Capture the cell that displays the provided text and extract its (X, Y) central coordinate. 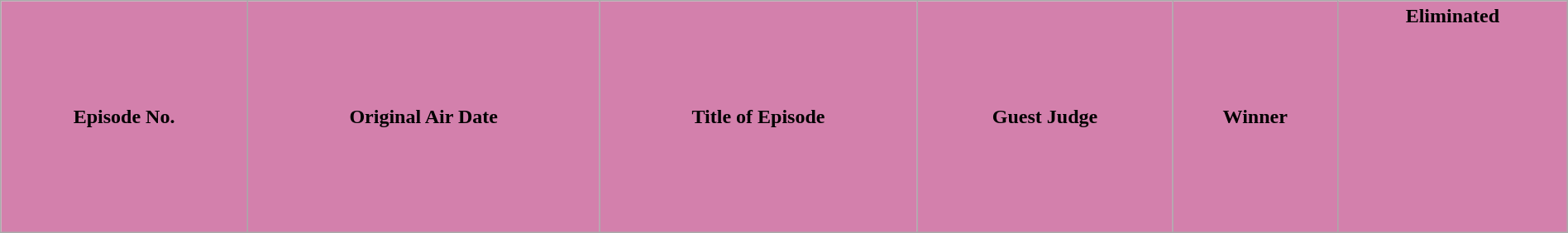
Title of Episode (758, 117)
Original Air Date (423, 117)
Episode No. (124, 117)
Winner (1255, 117)
Guest Judge (1045, 117)
Eliminated (1452, 117)
